From the cell containing the given text, extract its center point as (x, y) coordinate. 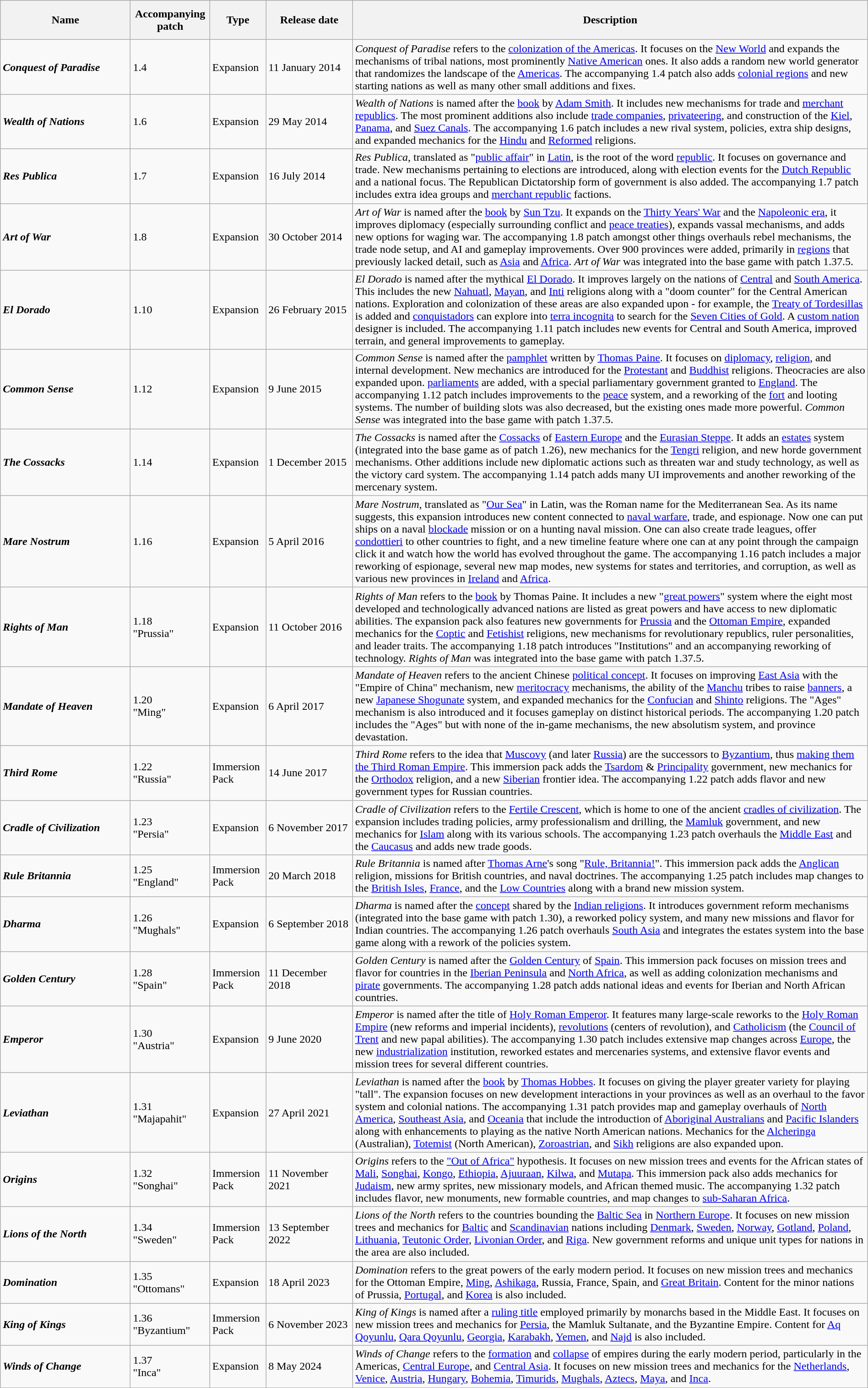
Mare Nostrum (65, 541)
Golden Century (65, 979)
Description (610, 20)
11 December 2018 (309, 979)
Res Publica (65, 176)
6 September 2018 (309, 924)
1.7 (170, 176)
29 May 2014 (309, 122)
1.37"Inca" (170, 1366)
1.12 (170, 389)
Name (65, 20)
9 June 2015 (309, 389)
18 April 2023 (309, 1282)
6 November 2023 (309, 1324)
Release date (309, 20)
6 April 2017 (309, 706)
9 June 2020 (309, 1040)
Accompanying patch (170, 20)
Conquest of Paradise (65, 67)
Winds of Change (65, 1366)
Rights of Man (65, 626)
1.32"Songhai" (170, 1180)
Emperor (65, 1040)
1.34"Sweden" (170, 1234)
El Dorado (65, 310)
1.20"Ming" (170, 706)
Third Rome (65, 773)
1.25"England" (170, 876)
26 February 2015 (309, 310)
8 May 2024 (309, 1366)
1.26"Mughals" (170, 924)
1.35"Ottomans" (170, 1282)
1.16 (170, 541)
1.30"Austria" (170, 1040)
Cradle of Civilization (65, 828)
27 April 2021 (309, 1113)
Art of War (65, 237)
1 December 2015 (309, 462)
1.8 (170, 237)
Lions of the North (65, 1234)
20 March 2018 (309, 876)
1.18"Prussia" (170, 626)
1.10 (170, 310)
Domination (65, 1282)
The Cossacks (65, 462)
11 January 2014 (309, 67)
Type (238, 20)
1.23"Persia" (170, 828)
1.22"Russia" (170, 773)
13 September 2022 (309, 1234)
5 April 2016 (309, 541)
30 October 2014 (309, 237)
1.31"Majapahit" (170, 1113)
14 June 2017 (309, 773)
1.4 (170, 67)
11 October 2016 (309, 626)
1.6 (170, 122)
Wealth of Nations (65, 122)
Rule Britannia (65, 876)
6 November 2017 (309, 828)
1.36"Byzantium" (170, 1324)
Dharma (65, 924)
1.14 (170, 462)
Origins (65, 1180)
Common Sense (65, 389)
King of Kings (65, 1324)
Mandate of Heaven (65, 706)
1.28"Spain" (170, 979)
Leviathan (65, 1113)
11 November 2021 (309, 1180)
16 July 2014 (309, 176)
